Return the [x, y] coordinate for the center point of the cell that contains the specified text.  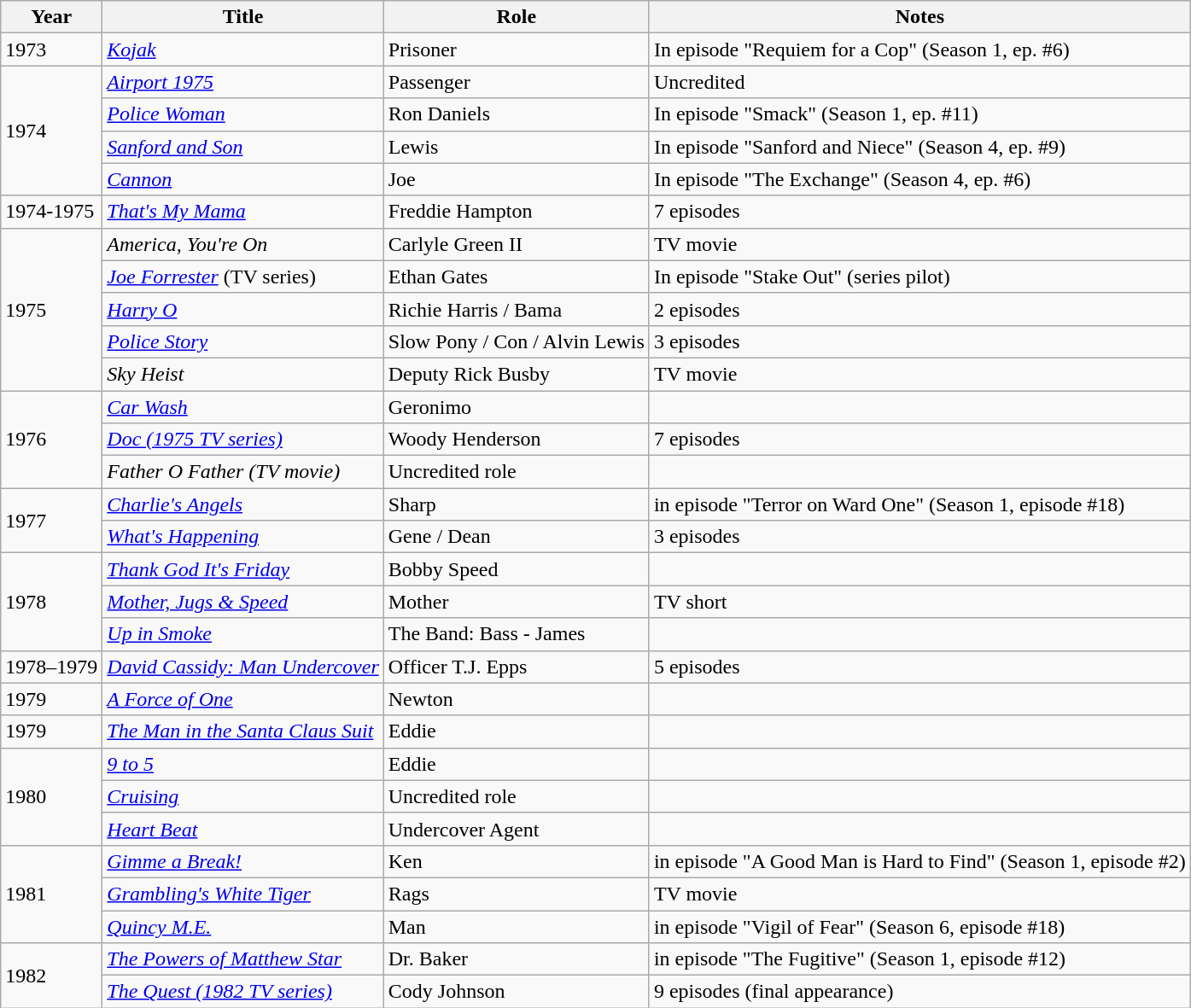
1982 [51, 976]
TV short [920, 602]
2 episodes [920, 309]
David Cassidy: Man Undercover [242, 667]
Gene / Dean [516, 537]
Lewis [516, 147]
Ken [516, 861]
In episode "The Exchange" (Season 4, ep. #6) [920, 179]
Thank God It's Friday [242, 569]
Carlyle Green II [516, 244]
Doc (1975 TV series) [242, 440]
In episode "Sanford and Niece" (Season 4, ep. #9) [920, 147]
Gimme a Break! [242, 861]
Car Wash [242, 407]
Up in Smoke [242, 634]
Cruising [242, 796]
Role [516, 17]
9 episodes (final appearance) [920, 992]
Mother [516, 602]
1976 [51, 440]
Officer T.J. Epps [516, 667]
Uncredited [920, 82]
Bobby Speed [516, 569]
Police Story [242, 341]
in episode "The Fugitive" (Season 1, episode #12) [920, 959]
The Quest (1982 TV series) [242, 992]
9 to 5 [242, 764]
in episode "Vigil of Fear" (Season 6, episode #18) [920, 926]
Passenger [516, 82]
Ron Daniels [516, 114]
Kojak [242, 50]
In episode "Stake Out" (series pilot) [920, 277]
Cannon [242, 179]
Prisoner [516, 50]
1975 [51, 309]
Joe [516, 179]
in episode "Terror on Ward One" (Season 1, episode #18) [920, 504]
1981 [51, 894]
Title [242, 17]
1978 [51, 602]
Newton [516, 699]
Sharp [516, 504]
Sanford and Son [242, 147]
Sky Heist [242, 374]
Grambling's White Tiger [242, 894]
The Powers of Matthew Star [242, 959]
America, You're On [242, 244]
1973 [51, 50]
1974-1975 [51, 212]
That's My Mama [242, 212]
Joe Forrester (TV series) [242, 277]
5 episodes [920, 667]
Freddie Hampton [516, 212]
Police Woman [242, 114]
1977 [51, 521]
In episode "Requiem for a Cop" (Season 1, ep. #6) [920, 50]
What's Happening [242, 537]
1978–1979 [51, 667]
A Force of One [242, 699]
Dr. Baker [516, 959]
Ethan Gates [516, 277]
1980 [51, 796]
Cody Johnson [516, 992]
Year [51, 17]
Undercover Agent [516, 829]
1974 [51, 131]
Charlie's Angels [242, 504]
The Man in the Santa Claus Suit [242, 731]
Quincy M.E. [242, 926]
In episode "Smack" (Season 1, ep. #11) [920, 114]
The Band: Bass - James [516, 634]
Father O Father (TV movie) [242, 472]
Slow Pony / Con / Alvin Lewis [516, 341]
Airport 1975 [242, 82]
in episode "A Good Man is Hard to Find" (Season 1, episode #2) [920, 861]
Heart Beat [242, 829]
Rags [516, 894]
Man [516, 926]
Notes [920, 17]
Mother, Jugs & Speed [242, 602]
Richie Harris / Bama [516, 309]
Deputy Rick Busby [516, 374]
Woody Henderson [516, 440]
Harry O [242, 309]
Geronimo [516, 407]
